Extract the [X, Y] coordinate from the center of the cell holding the provided text.  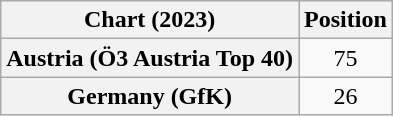
Chart (2023) [150, 20]
Germany (GfK) [150, 96]
75 [346, 58]
Austria (Ö3 Austria Top 40) [150, 58]
26 [346, 96]
Position [346, 20]
